Provide the (X, Y) coordinate of the cell's center where the given text is located.  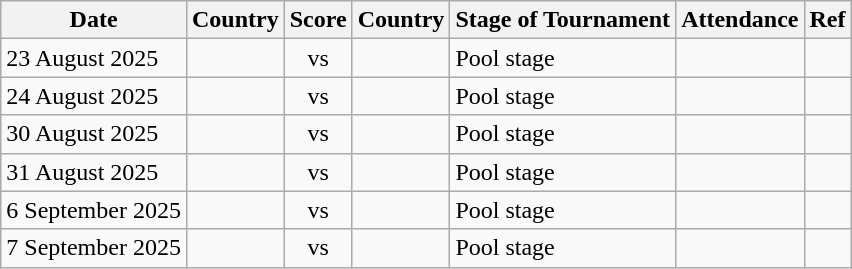
Score (318, 20)
Ref (828, 20)
6 September 2025 (94, 210)
Stage of Tournament (563, 20)
23 August 2025 (94, 58)
Attendance (740, 20)
30 August 2025 (94, 134)
24 August 2025 (94, 96)
7 September 2025 (94, 248)
31 August 2025 (94, 172)
Date (94, 20)
